Locate the cell with the specified text and output its (x, y) center coordinate. 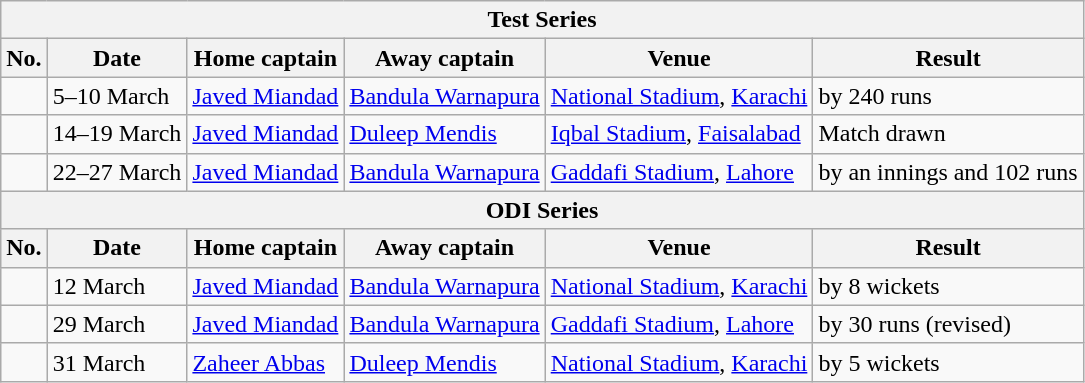
ODI Series (542, 210)
12 March (117, 286)
29 March (117, 324)
Test Series (542, 20)
by an innings and 102 runs (948, 172)
by 8 wickets (948, 286)
5–10 March (117, 96)
Zaheer Abbas (266, 362)
14–19 March (117, 134)
31 March (117, 362)
by 5 wickets (948, 362)
by 240 runs (948, 96)
22–27 March (117, 172)
Iqbal Stadium, Faisalabad (679, 134)
Match drawn (948, 134)
by 30 runs (revised) (948, 324)
